Return the (X, Y) coordinate for the center point of the cell that contains the specified text.  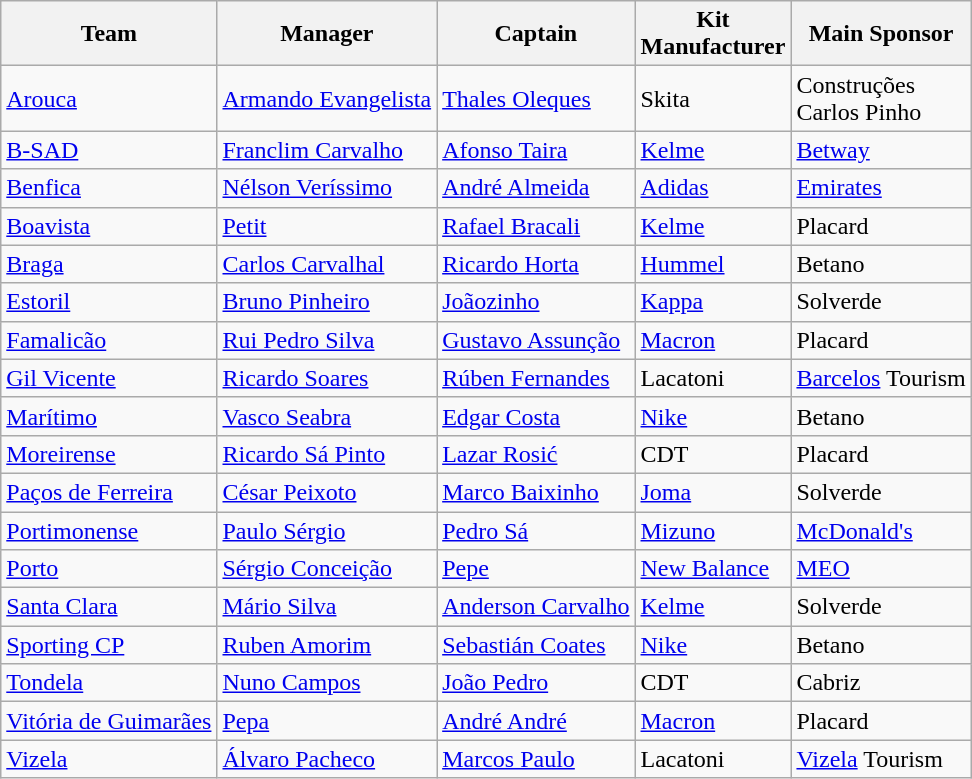
César Peixoto (327, 492)
Pepe (536, 569)
André André (536, 721)
Franclim Carvalho (327, 150)
Main Sponsor (881, 34)
Vizela Tourism (881, 759)
Marítimo (109, 416)
Pepa (327, 721)
Paulo Sérgio (327, 531)
Sporting CP (109, 645)
Boavista (109, 226)
Joma (713, 492)
Manager (327, 34)
Sérgio Conceição (327, 569)
Ricardo Horta (536, 264)
Ricardo Soares (327, 378)
Carlos Carvalhal (327, 264)
Moreirense (109, 454)
Vizela (109, 759)
Vitória de Guimarães (109, 721)
MEO (881, 569)
Mizuno (713, 531)
Rafael Bracali (536, 226)
Gil Vicente (109, 378)
McDonald's (881, 531)
Edgar Costa (536, 416)
Emirates (881, 188)
Barcelos Tourism (881, 378)
Armando Evangelista (327, 98)
Benfica (109, 188)
Ruben Amorim (327, 645)
KitManufacturer (713, 34)
Paços de Ferreira (109, 492)
Arouca (109, 98)
Lazar Rosić (536, 454)
Hummel (713, 264)
Mário Silva (327, 607)
Joãozinho (536, 302)
Petit (327, 226)
Sebastián Coates (536, 645)
Ricardo Sá Pinto (327, 454)
André Almeida (536, 188)
Marcos Paulo (536, 759)
Marco Baixinho (536, 492)
Anderson Carvalho (536, 607)
Skita (713, 98)
Team (109, 34)
Pedro Sá (536, 531)
Famalicão (109, 340)
Cabriz (881, 683)
João Pedro (536, 683)
Betway (881, 150)
Gustavo Assunção (536, 340)
Álvaro Pacheco (327, 759)
Kappa (713, 302)
Rúben Fernandes (536, 378)
B-SAD (109, 150)
Nuno Campos (327, 683)
Nélson Veríssimo (327, 188)
Estoril (109, 302)
Thales Oleques (536, 98)
Santa Clara (109, 607)
Vasco Seabra (327, 416)
Bruno Pinheiro (327, 302)
New Balance (713, 569)
Afonso Taira (536, 150)
Portimonense (109, 531)
ConstruçõesCarlos Pinho (881, 98)
Porto (109, 569)
Tondela (109, 683)
Adidas (713, 188)
Rui Pedro Silva (327, 340)
Braga (109, 264)
Captain (536, 34)
